For the text-containing cell, return its midpoint in [x, y] coordinate format. 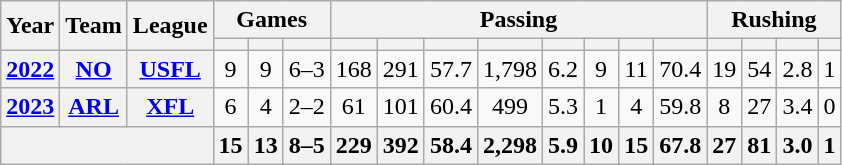
11 [636, 69]
392 [400, 145]
67.8 [680, 145]
499 [510, 107]
19 [724, 69]
101 [400, 107]
60.4 [450, 107]
3.0 [798, 145]
5.3 [564, 107]
5.9 [564, 145]
3.4 [798, 107]
6 [230, 107]
2–2 [306, 107]
168 [354, 69]
2.8 [798, 69]
81 [760, 145]
Team [94, 26]
League [170, 26]
Games [272, 20]
10 [602, 145]
8 [724, 107]
229 [354, 145]
0 [830, 107]
1,798 [510, 69]
70.4 [680, 69]
57.7 [450, 69]
8–5 [306, 145]
6–3 [306, 69]
XFL [170, 107]
NO [94, 69]
2022 [30, 69]
2,298 [510, 145]
USFL [170, 69]
58.4 [450, 145]
2023 [30, 107]
13 [266, 145]
59.8 [680, 107]
291 [400, 69]
Year [30, 26]
61 [354, 107]
ARL [94, 107]
54 [760, 69]
6.2 [564, 69]
Passing [518, 20]
Rushing [774, 20]
